Scan for the cell matching the given text and deliver its [x, y] coordinate at center. 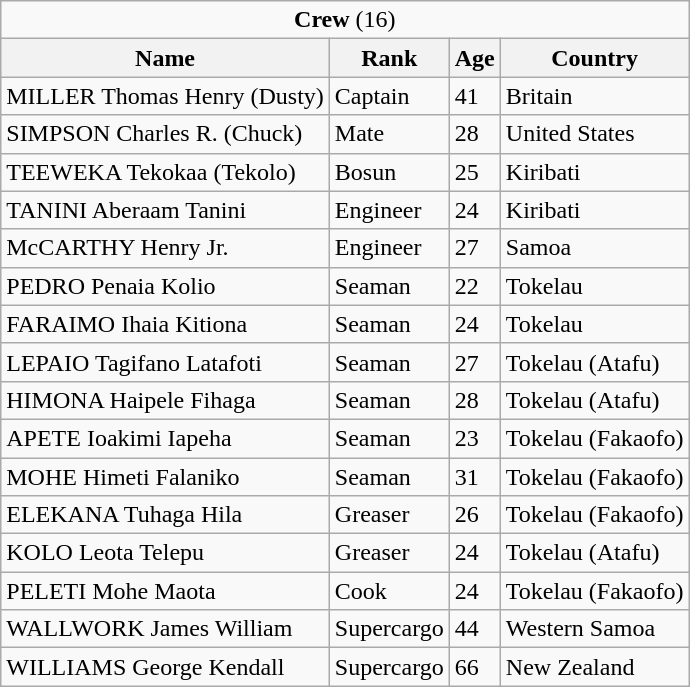
PELETI Mohe Maota [166, 591]
FARAIMO Ihaia Kitiona [166, 324]
MILLER Thomas Henry (Dusty) [166, 96]
TEEWEKA Tekokaa (Tekolo) [166, 172]
41 [474, 96]
LEPAIO Tagifano Latafoti [166, 362]
Cook [389, 591]
Age [474, 58]
Britain [594, 96]
MOHE Himeti Falaniko [166, 477]
SIMPSON Charles R. (Chuck) [166, 134]
New Zealand [594, 667]
ELEKANA Tuhaga Hila [166, 515]
Rank [389, 58]
APETE Ioakimi Iapeha [166, 438]
TANINI Aberaam Tanini [166, 210]
26 [474, 515]
Name [166, 58]
United States [594, 134]
Country [594, 58]
KOLO Leota Telepu [166, 553]
Crew (16) [345, 20]
44 [474, 629]
22 [474, 286]
Samoa [594, 248]
Western Samoa [594, 629]
31 [474, 477]
WILLIAMS George Kendall [166, 667]
25 [474, 172]
Bosun [389, 172]
PEDRO Penaia Kolio [166, 286]
66 [474, 667]
23 [474, 438]
McCARTHY Henry Jr. [166, 248]
Captain [389, 96]
WALLWORK James William [166, 629]
HIMONA Haipele Fihaga [166, 400]
Mate [389, 134]
